Detect which cell encompasses the target text, then output its (X, Y) center coordinate. 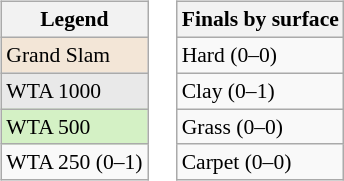
Grand Slam (74, 55)
Hard (0–0) (260, 55)
WTA 250 (0–1) (74, 162)
Grass (0–0) (260, 127)
Carpet (0–0) (260, 162)
WTA 1000 (74, 91)
Clay (0–1) (260, 91)
Legend (74, 20)
WTA 500 (74, 127)
Finals by surface (260, 20)
